Output the [x, y] coordinate of the center of the cell containing the given text.  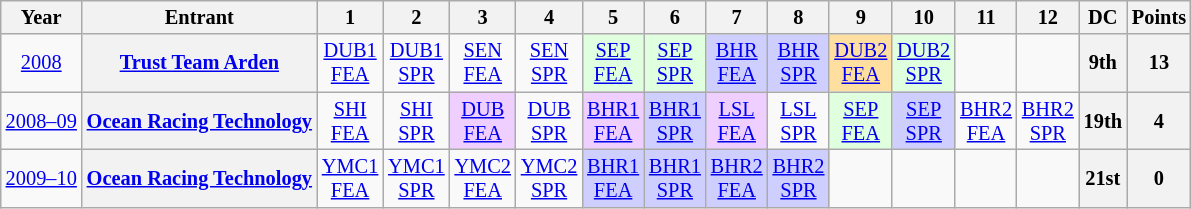
DUB2FEA [860, 63]
21st [1103, 178]
0 [1159, 178]
YMC2SPR [549, 178]
13 [1159, 63]
Entrant [200, 17]
DC [1103, 17]
2008 [42, 63]
5 [613, 17]
LSLFEA [737, 121]
3 [483, 17]
2009–10 [42, 178]
Trust Team Arden [200, 63]
SENFEA [483, 63]
9th [1103, 63]
BHRSPR [799, 63]
2 [416, 17]
12 [1048, 17]
9 [860, 17]
BHRFEA [737, 63]
SHISPR [416, 121]
6 [675, 17]
DUBFEA [483, 121]
YMC1FEA [350, 178]
YMC1SPR [416, 178]
11 [986, 17]
Year [42, 17]
DUB2SPR [924, 63]
8 [799, 17]
7 [737, 17]
Points [1159, 17]
YMC2FEA [483, 178]
DUB1SPR [416, 63]
DUBSPR [549, 121]
10 [924, 17]
SENSPR [549, 63]
1 [350, 17]
DUB1FEA [350, 63]
2008–09 [42, 121]
SHIFEA [350, 121]
19th [1103, 121]
LSLSPR [799, 121]
